Identify which cell holds the provided text, then report its [x, y] central coordinate. 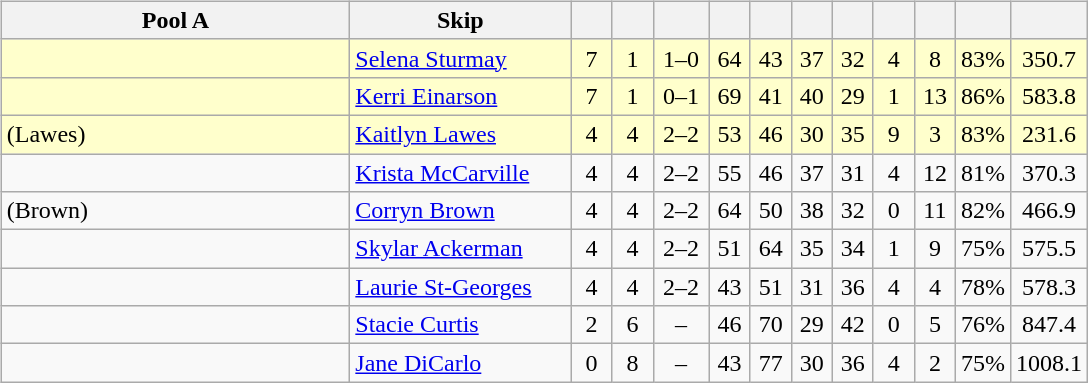
1008.1 [1048, 363]
70 [770, 325]
370.3 [1048, 173]
0–1 [681, 96]
82% [982, 211]
578.3 [1048, 287]
847.4 [1048, 325]
86% [982, 96]
34 [852, 249]
350.7 [1048, 58]
575.5 [1048, 249]
42 [852, 325]
Kerri Einarson [460, 96]
Selena Sturmay [460, 58]
(Lawes) [176, 134]
40 [812, 96]
77 [770, 363]
13 [934, 96]
Corryn Brown [460, 211]
11 [934, 211]
Jane DiCarlo [460, 363]
583.8 [1048, 96]
Pool A [176, 20]
5 [934, 325]
231.6 [1048, 134]
76% [982, 325]
Laurie St-Georges [460, 287]
6 [632, 325]
466.9 [1048, 211]
1–0 [681, 58]
78% [982, 287]
Krista McCarville [460, 173]
50 [770, 211]
(Brown) [176, 211]
38 [812, 211]
3 [934, 134]
Skip [460, 20]
Kaitlyn Lawes [460, 134]
81% [982, 173]
Stacie Curtis [460, 325]
41 [770, 96]
53 [730, 134]
55 [730, 173]
12 [934, 173]
69 [730, 96]
Skylar Ackerman [460, 249]
